For the text-containing cell, return its midpoint in (x, y) coordinate format. 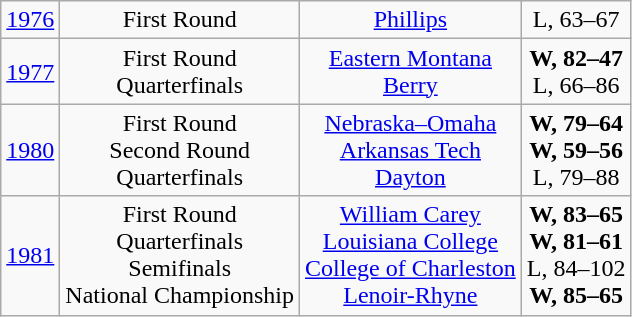
W, 83–65W, 81–61L, 84–102W, 85–65 (576, 256)
Nebraska–OmahaArkansas TechDayton (411, 150)
1977 (30, 72)
L, 63–67 (576, 20)
1981 (30, 256)
First RoundQuarterfinals (180, 72)
W, 79–64W, 59–56L, 79–88 (576, 150)
First RoundSecond RoundQuarterfinals (180, 150)
W, 82–47L, 66–86 (576, 72)
1976 (30, 20)
William CareyLouisiana CollegeCollege of CharlestonLenoir-Rhyne (411, 256)
1980 (30, 150)
Eastern MontanaBerry (411, 72)
Phillips (411, 20)
First RoundQuarterfinalsSemifinalsNational Championship (180, 256)
First Round (180, 20)
